Pinpoint the cell where the given text exists, returning its (x, y) midpoint coordinate. 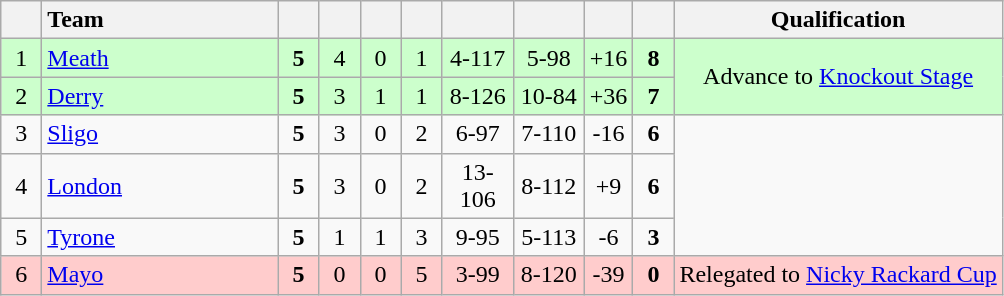
8-112 (548, 186)
Advance to Knockout Stage (838, 77)
Team (160, 20)
3-99 (478, 275)
10-84 (548, 96)
-6 (608, 237)
5-98 (548, 58)
13-106 (478, 186)
Mayo (160, 275)
Relegated to Nicky Rackard Cup (838, 275)
8 (654, 58)
+9 (608, 186)
7 (654, 96)
Meath (160, 58)
Derry (160, 96)
5-113 (548, 237)
+36 (608, 96)
8-126 (478, 96)
Qualification (838, 20)
-16 (608, 134)
+16 (608, 58)
8-120 (548, 275)
4-117 (478, 58)
Tyrone (160, 237)
-39 (608, 275)
London (160, 186)
9-95 (478, 237)
7-110 (548, 134)
6-97 (478, 134)
Sligo (160, 134)
